From the cell containing the given text, extract its center point as [x, y] coordinate. 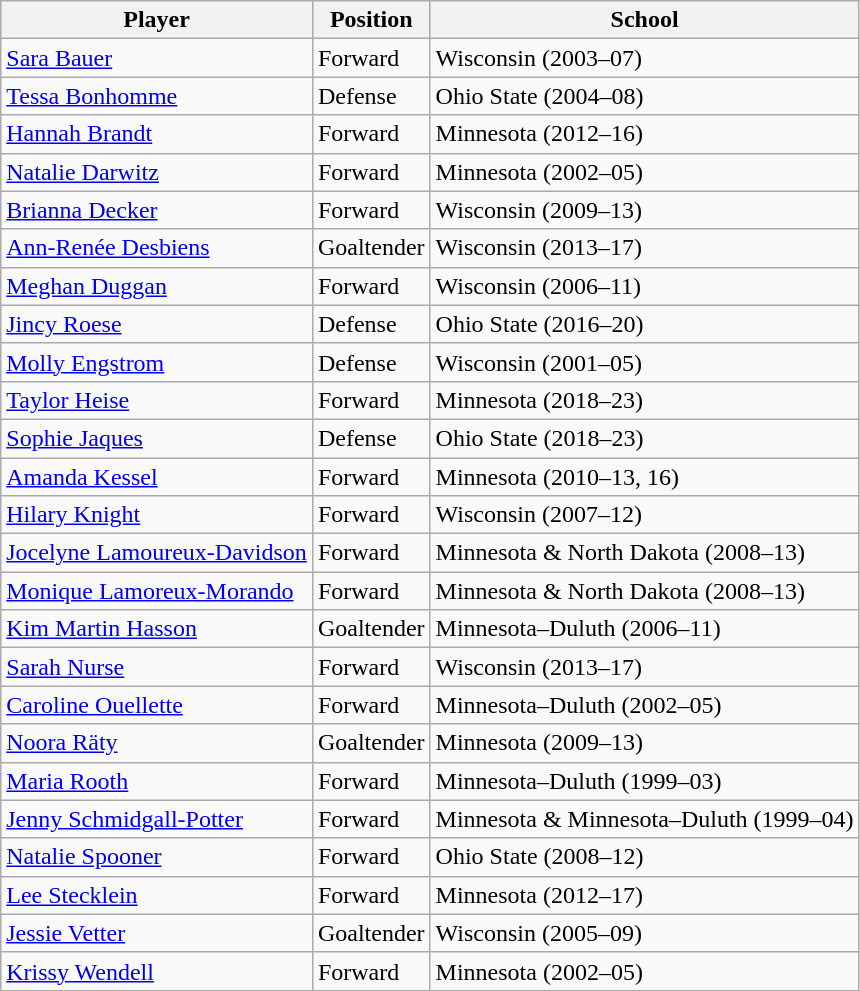
Ohio State (2008–12) [644, 857]
Brianna Decker [157, 210]
Minnesota (2009–13) [644, 743]
Hilary Knight [157, 515]
Minnesota (2012–17) [644, 895]
Meghan Duggan [157, 286]
Lee Stecklein [157, 895]
Ann-Renée Desbiens [157, 248]
Sarah Nurse [157, 667]
Ohio State (2004–08) [644, 96]
Sara Bauer [157, 58]
Taylor Heise [157, 400]
Minnesota & Minnesota–Duluth (1999–04) [644, 819]
Wisconsin (2003–07) [644, 58]
Ohio State (2016–20) [644, 324]
Minnesota (2018–23) [644, 400]
Molly Engstrom [157, 362]
Minnesota–Duluth (1999–03) [644, 781]
Jincy Roese [157, 324]
Position [371, 20]
Wisconsin (2005–09) [644, 933]
Amanda Kessel [157, 477]
Wisconsin (2009–13) [644, 210]
Minnesota (2012–16) [644, 134]
Natalie Darwitz [157, 172]
School [644, 20]
Wisconsin (2001–05) [644, 362]
Ohio State (2018–23) [644, 438]
Tessa Bonhomme [157, 96]
Minnesota–Duluth (2002–05) [644, 705]
Natalie Spooner [157, 857]
Wisconsin (2006–11) [644, 286]
Maria Rooth [157, 781]
Krissy Wendell [157, 971]
Minnesota–Duluth (2006–11) [644, 629]
Jessie Vetter [157, 933]
Sophie Jaques [157, 438]
Jenny Schmidgall-Potter [157, 819]
Kim Martin Hasson [157, 629]
Wisconsin (2007–12) [644, 515]
Noora Räty [157, 743]
Monique Lamoreux-Morando [157, 591]
Jocelyne Lamoureux-Davidson [157, 553]
Caroline Ouellette [157, 705]
Hannah Brandt [157, 134]
Minnesota (2010–13, 16) [644, 477]
Player [157, 20]
